From the cell containing the given text, extract its center point as (x, y) coordinate. 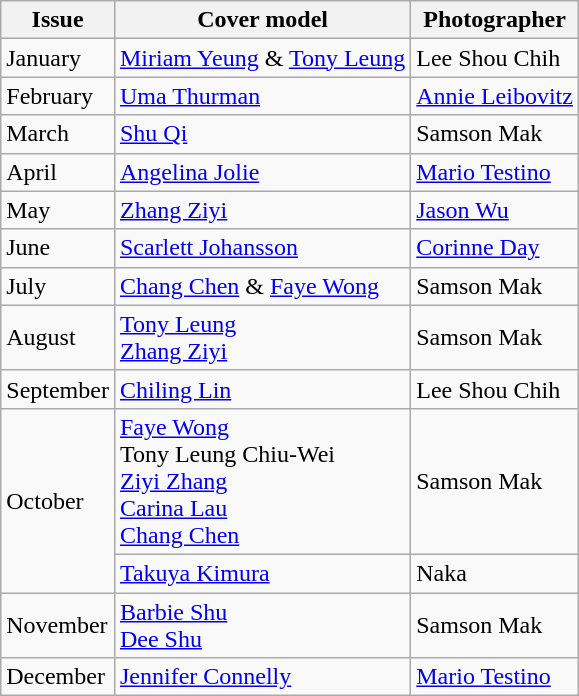
March (58, 134)
January (58, 58)
September (58, 389)
July (58, 286)
Jennifer Connelly (262, 677)
Tony Leung Zhang Ziyi (262, 338)
December (58, 677)
May (58, 210)
Photographer (495, 20)
Annie Leibovitz (495, 96)
June (58, 248)
Angelina Jolie (262, 172)
Naka (495, 573)
October (58, 500)
November (58, 624)
Chang Chen & Faye Wong (262, 286)
February (58, 96)
Zhang Ziyi (262, 210)
Shu Qi (262, 134)
Faye Wong Tony Leung Chiu-Wei Ziyi Zhang Carina Lau Chang Chen (262, 481)
Uma Thurman (262, 96)
April (58, 172)
August (58, 338)
Barbie Shu Dee Shu (262, 624)
Miriam Yeung & Tony Leung (262, 58)
Jason Wu (495, 210)
Takuya Kimura (262, 573)
Chiling Lin (262, 389)
Corinne Day (495, 248)
Scarlett Johansson (262, 248)
Issue (58, 20)
Cover model (262, 20)
